Identify which cell holds the provided text, then report its (x, y) central coordinate. 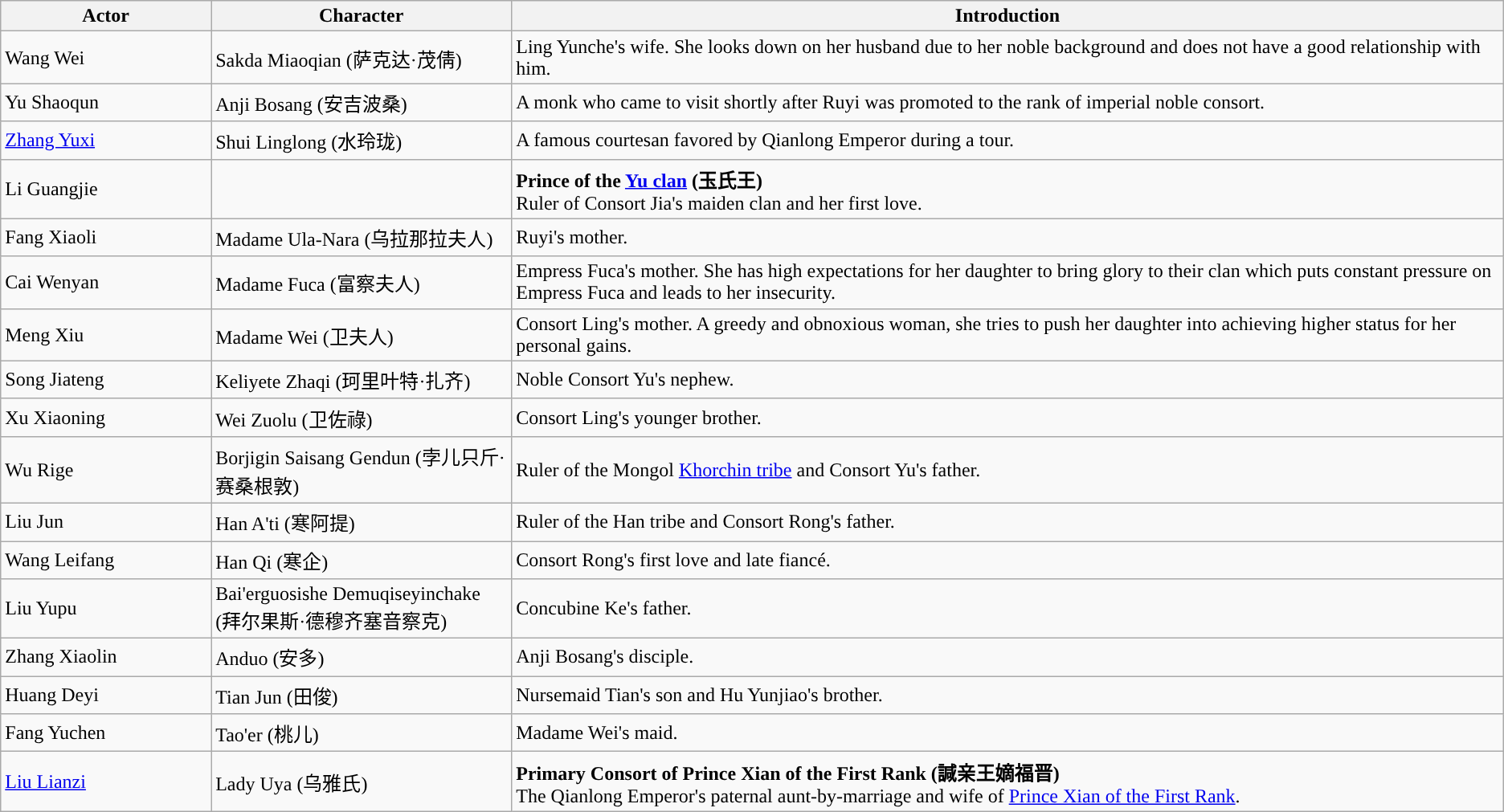
Han Qi (寒企) (362, 561)
Huang Deyi (106, 696)
Zhang Xiaolin (106, 657)
Liu Lianzi (106, 781)
Li Guangjie (106, 189)
Meng Xiu (106, 334)
Sakda Miaoqian (萨克达·茂倩) (362, 58)
Liu Yupu (106, 609)
Consort Ling's younger brother. (1007, 418)
Ruyi's mother. (1007, 238)
Fang Yuchen (106, 732)
Anduo (安多) (362, 657)
Borjigin Saisang Gendun (孛儿只斤·赛桑根敦) (362, 469)
Concubine Ke's father. (1007, 609)
Primary Consort of Prince Xian of the First Rank (諴亲王嫡福晋)The Qianlong Emperor's paternal aunt-by-marriage and wife of Prince Xian of the First Rank. (1007, 781)
Ruler of the Han tribe and Consort Rong's father. (1007, 522)
Wang Wei (106, 58)
Noble Consort Yu's nephew. (1007, 379)
Character (362, 16)
Liu Jun (106, 522)
A monk who came to visit shortly after Ruyi was promoted to the rank of imperial noble consort. (1007, 103)
Anji Bosang's disciple. (1007, 657)
Wu Rige (106, 469)
Shui Linglong (水玲珑) (362, 140)
Consort Ling's mother. A greedy and obnoxious woman, she tries to push her daughter into achieving higher status for her personal gains. (1007, 334)
Tian Jun (田俊) (362, 696)
Prince of the Yu clan (玉氏王)Ruler of Consort Jia's maiden clan and her first love. (1007, 189)
Nursemaid Tian's son and Hu Yunjiao's brother. (1007, 696)
Consort Rong's first love and late fiancé. (1007, 561)
Anji Bosang (安吉波桑) (362, 103)
Fang Xiaoli (106, 238)
Xu Xiaoning (106, 418)
Keliyete Zhaqi (珂里叶特·扎齐) (362, 379)
Yu Shaoqun (106, 103)
Bai'erguosishe Demuqiseyinchake (拜尔果斯·德穆齐塞音察克) (362, 609)
Wang Leifang (106, 561)
Lady Uya (乌雅氏) (362, 781)
Song Jiateng (106, 379)
Han A'ti (寒阿提) (362, 522)
Madame Ula-Nara (乌拉那拉夫人) (362, 238)
Zhang Yuxi (106, 140)
Madame Fuca (富察夫人) (362, 283)
Tao'er (桃儿) (362, 732)
Madame Wei (卫夫人) (362, 334)
Cai Wenyan (106, 283)
Wei Zuolu (卫佐祿) (362, 418)
Introduction (1007, 16)
Ruler of the Mongol Khorchin tribe and Consort Yu's father. (1007, 469)
Madame Wei's maid. (1007, 732)
Actor (106, 16)
Ling Yunche's wife. She looks down on her husband due to her noble background and does not have a good relationship with him. (1007, 58)
A famous courtesan favored by Qianlong Emperor during a tour. (1007, 140)
